Find where the given text appears and provide that cell's center as [x, y] coordinate. 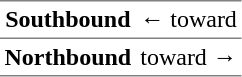
Southbound [68, 20]
← toward [189, 20]
toward → [189, 57]
Northbound [68, 57]
